Search for the cell housing the specified text and yield its (x, y) center coordinate. 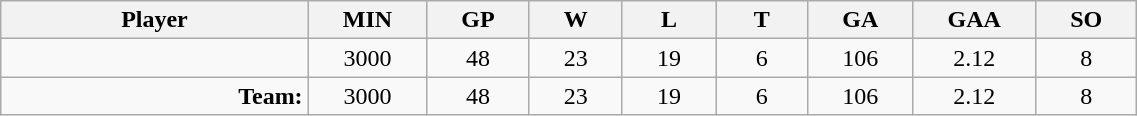
W (576, 20)
GA (860, 20)
L (668, 20)
Player (154, 20)
T (762, 20)
GP (478, 20)
GAA (974, 20)
MIN (368, 20)
SO (1086, 20)
Team: (154, 96)
